Output the (x, y) coordinate of the center of the cell containing the given text.  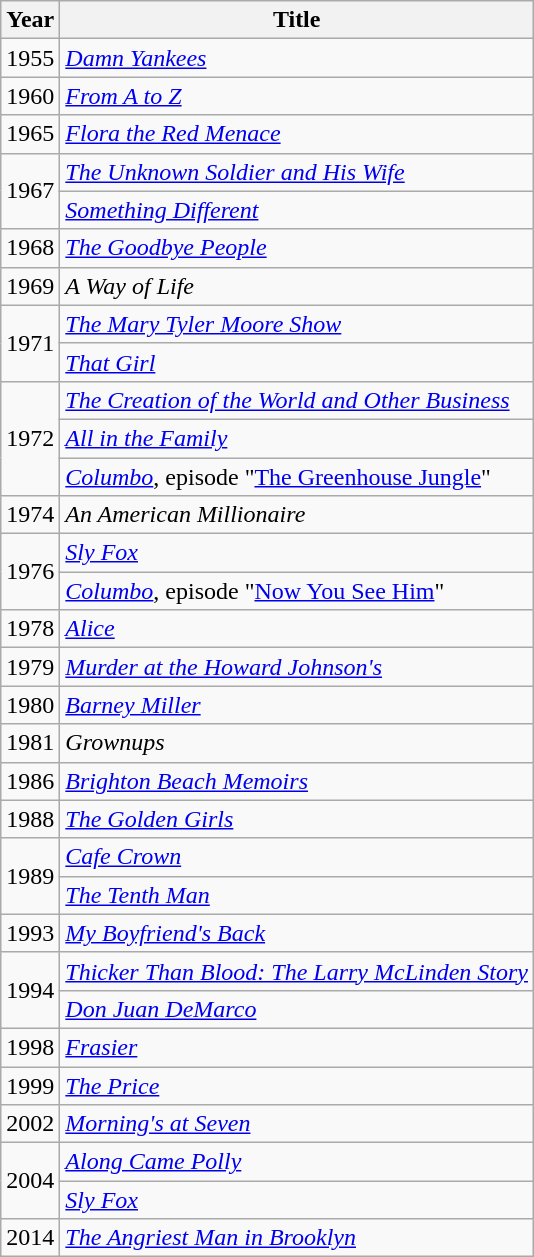
Year (30, 20)
1960 (30, 96)
1986 (30, 781)
All in the Family (297, 438)
My Boyfriend's Back (297, 933)
Columbo, episode "Now You See Him" (297, 591)
Grownups (297, 743)
The Unknown Soldier and His Wife (297, 172)
1965 (30, 134)
Title (297, 20)
1978 (30, 629)
Something Different (297, 210)
1979 (30, 667)
That Girl (297, 362)
The Goodbye People (297, 248)
1999 (30, 1085)
Barney Miller (297, 705)
1972 (30, 438)
The Creation of the World and Other Business (297, 400)
An American Millionaire (297, 515)
Brighton Beach Memoirs (297, 781)
The Angriest Man in Brooklyn (297, 1238)
Frasier (297, 1047)
2014 (30, 1238)
2002 (30, 1124)
Thicker Than Blood: The Larry McLinden Story (297, 971)
1989 (30, 876)
1976 (30, 572)
Cafe Crown (297, 857)
1994 (30, 990)
Damn Yankees (297, 58)
Murder at the Howard Johnson's (297, 667)
1967 (30, 191)
1981 (30, 743)
2004 (30, 1181)
1968 (30, 248)
Columbo, episode "The Greenhouse Jungle" (297, 477)
Along Came Polly (297, 1162)
Morning's at Seven (297, 1124)
1993 (30, 933)
1971 (30, 343)
1988 (30, 819)
1980 (30, 705)
Alice (297, 629)
The Tenth Man (297, 895)
Don Juan DeMarco (297, 1009)
Flora the Red Menace (297, 134)
A Way of Life (297, 286)
The Mary Tyler Moore Show (297, 324)
1969 (30, 286)
The Price (297, 1085)
From A to Z (297, 96)
1998 (30, 1047)
1974 (30, 515)
The Golden Girls (297, 819)
1955 (30, 58)
